Output the [X, Y] coordinate of the center of the cell containing the given text.  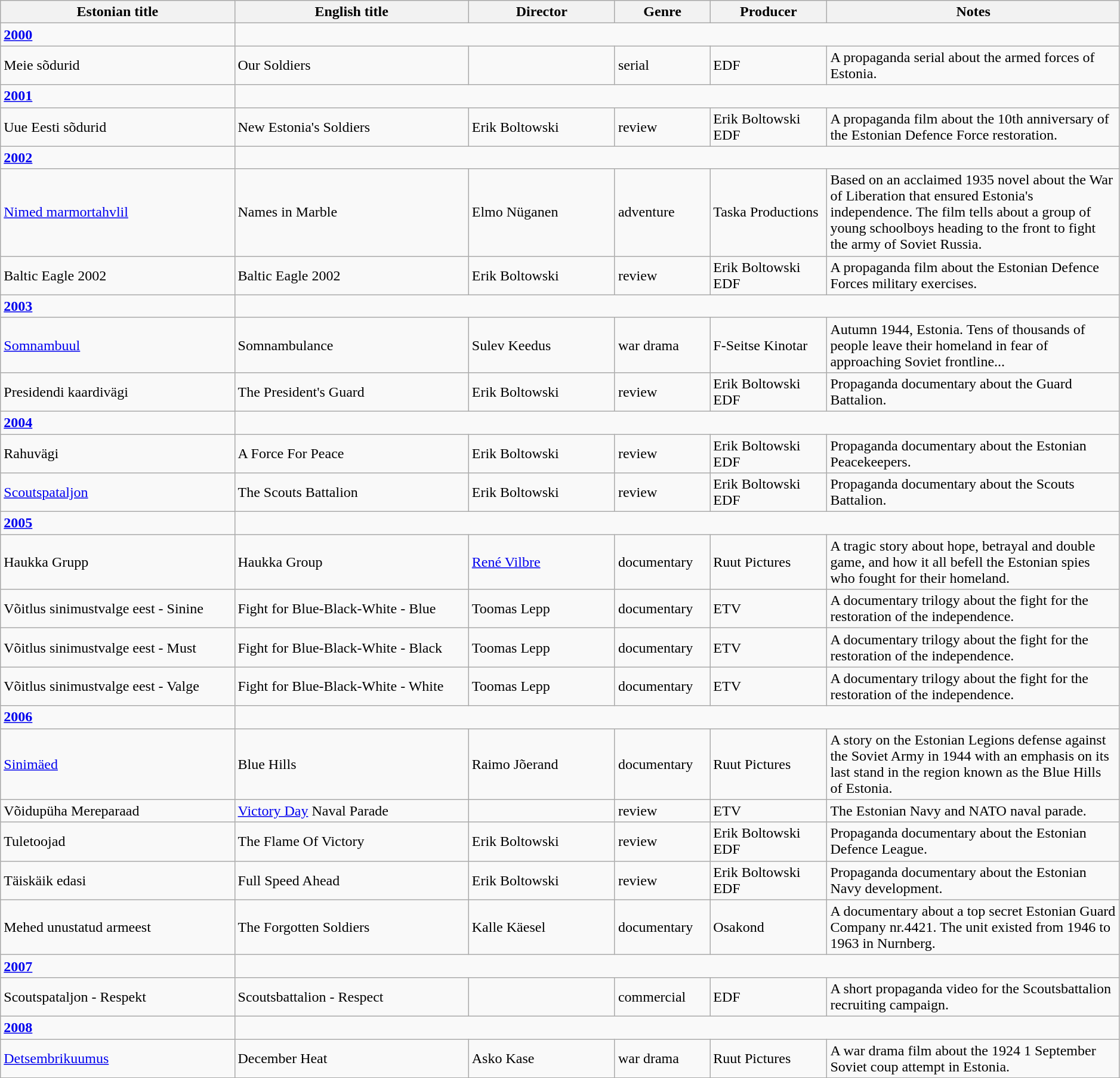
Kalle Käesel [542, 927]
René Vilbre [542, 562]
Producer [769, 12]
The Estonian Navy and NATO naval parade. [973, 811]
F-Seitse Kinotar [769, 345]
Nimed marmortahvlil [118, 212]
Täiskäik edasi [118, 881]
2005 [118, 523]
Võidupüha Mereparaad [118, 811]
Director [542, 12]
Mehed unustatud armeest [118, 927]
A documentary about a top secret Estonian Guard Company nr.4421. The unit existed from 1946 to 1963 in Nurnberg. [973, 927]
Võitlus sinimustvalge eest - Must [118, 648]
Taska Productions [769, 212]
2002 [118, 157]
The Flame Of Victory [351, 841]
Somnambuul [118, 345]
Propaganda documentary about the Guard Battalion. [973, 391]
2008 [118, 1027]
Detsembrikuumus [118, 1058]
Haukka Group [351, 562]
Meie sõdurid [118, 66]
Propaganda documentary about the Scouts Battalion. [973, 493]
December Heat [351, 1058]
A tragic story about hope, betrayal and double game, and how it all befell the Estonian spies who fought for their homeland. [973, 562]
A war drama film about the 1924 1 September Soviet coup attempt in Estonia. [973, 1058]
Notes [973, 12]
2004 [118, 422]
2007 [118, 966]
Võitlus sinimustvalge eest - Sinine [118, 609]
commercial [662, 996]
A propaganda film about the Estonian Defence Forces military exercises. [973, 276]
Autumn 1944, Estonia. Tens of thousands of people leave their homeland in fear of approaching Soviet frontline... [973, 345]
The Scouts Battalion [351, 493]
Raimo Jõerand [542, 764]
Haukka Grupp [118, 562]
A propaganda serial about the armed forces of Estonia. [973, 66]
Sulev Keedus [542, 345]
Võitlus sinimustvalge eest - Valge [118, 686]
Fight for Blue-Black-White - Black [351, 648]
Propaganda documentary about the Estonian Peacekeepers. [973, 453]
2001 [118, 96]
Sinimäed [118, 764]
Scoutspataljon - Respekt [118, 996]
A short propaganda video for the Scoutsbattalion recruiting campaign. [973, 996]
Osakond [769, 927]
Scoutspataljon [118, 493]
Fight for Blue-Black-White - Blue [351, 609]
A propaganda film about the 10th anniversary of the Estonian Defence Force restoration. [973, 126]
Somnambulance [351, 345]
Blue Hills [351, 764]
Names in Marble [351, 212]
adventure [662, 212]
A Force For Peace [351, 453]
Presidendi kaardivägi [118, 391]
2006 [118, 717]
Full Speed Ahead [351, 881]
Genre [662, 12]
Elmo Nüganen [542, 212]
English title [351, 12]
Uue Eesti sõdurid [118, 126]
Asko Kase [542, 1058]
2003 [118, 306]
Estonian title [118, 12]
Victory Day Naval Parade [351, 811]
New Estonia's Soldiers [351, 126]
Propaganda documentary about the Estonian Defence League. [973, 841]
serial [662, 66]
The Forgotten Soldiers [351, 927]
Tuletoojad [118, 841]
Rahuvägi [118, 453]
The President's Guard [351, 391]
Scoutsbattalion - Respect [351, 996]
Our Soldiers [351, 66]
Fight for Blue-Black-White - White [351, 686]
Propaganda documentary about the Estonian Navy development. [973, 881]
2000 [118, 35]
